Output the (X, Y) coordinate of the center of the cell containing the given text.  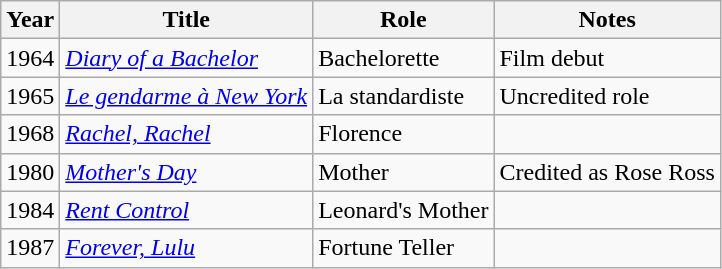
1984 (30, 210)
Year (30, 20)
Florence (404, 134)
Credited as Rose Ross (607, 172)
Bachelorette (404, 58)
Rachel, Rachel (186, 134)
Fortune Teller (404, 248)
Rent Control (186, 210)
Notes (607, 20)
Role (404, 20)
Forever, Lulu (186, 248)
1968 (30, 134)
1964 (30, 58)
La standardiste (404, 96)
Mother (404, 172)
1965 (30, 96)
1987 (30, 248)
Leonard's Mother (404, 210)
Title (186, 20)
Mother's Day (186, 172)
Diary of a Bachelor (186, 58)
1980 (30, 172)
Uncredited role (607, 96)
Le gendarme à New York (186, 96)
Film debut (607, 58)
